Find where the given text appears and provide that cell's center as (x, y) coordinate. 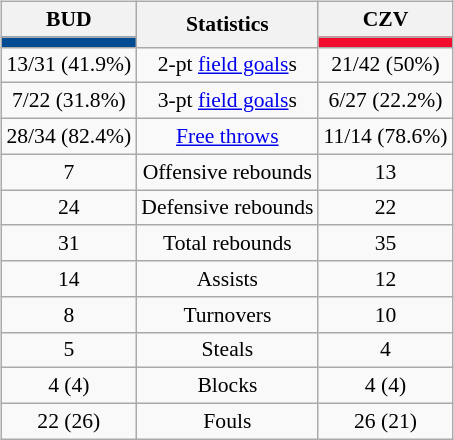
14 (68, 279)
7/22 (31.8%) (68, 101)
4 (385, 350)
Steals (227, 350)
Defensive rebounds (227, 208)
8 (68, 314)
28/34 (82.4%) (68, 136)
CZV (385, 19)
13/31 (41.9%) (68, 65)
35 (385, 243)
22 (26) (68, 421)
2-pt field goalss (227, 65)
22 (385, 208)
Assists (227, 279)
Fouls (227, 421)
26 (21) (385, 421)
Turnovers (227, 314)
Offensive rebounds (227, 172)
24 (68, 208)
Total rebounds (227, 243)
Blocks (227, 386)
6/27 (22.2%) (385, 101)
7 (68, 172)
13 (385, 172)
11/14 (78.6%) (385, 136)
BUD (68, 19)
Free throws (227, 136)
10 (385, 314)
5 (68, 350)
21/42 (50%) (385, 65)
Statistics (227, 24)
31 (68, 243)
12 (385, 279)
3-pt field goalss (227, 101)
